For the text-containing cell, return its midpoint in (x, y) coordinate format. 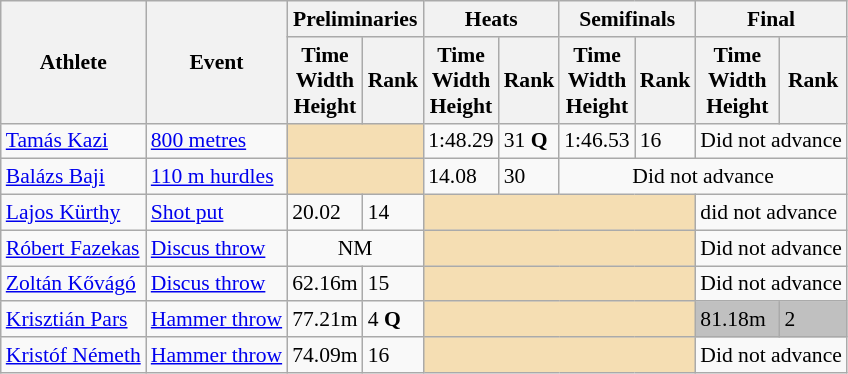
Shot put (216, 213)
15 (394, 284)
1:48.29 (460, 141)
Zoltán Kővágó (74, 284)
4 Q (394, 320)
81.18m (737, 320)
31 Q (530, 141)
NM (355, 248)
20.02 (324, 213)
Semifinals (627, 19)
Balázs Baji (74, 177)
Krisztián Pars (74, 320)
Kristóf Németh (74, 355)
110 m hurdles (216, 177)
800 metres (216, 141)
14 (394, 213)
77.21m (324, 320)
74.09m (324, 355)
30 (530, 177)
62.16m (324, 284)
did not advance (771, 213)
14.08 (460, 177)
Preliminaries (355, 19)
Final (771, 19)
Tamás Kazi (74, 141)
1:46.53 (596, 141)
2 (812, 320)
Event (216, 62)
Athlete (74, 62)
Róbert Fazekas (74, 248)
Lajos Kürthy (74, 213)
Heats (491, 19)
